Pinpoint the cell where the given text exists, returning its (x, y) midpoint coordinate. 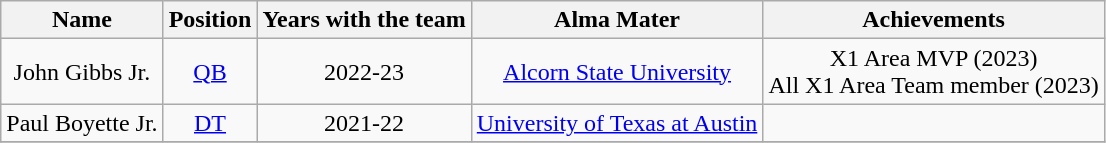
X1 Area MVP (2023) All X1 Area Team member (2023) (934, 72)
2022-23 (364, 72)
Position (210, 20)
DT (210, 123)
Years with the team (364, 20)
Alma Mater (617, 20)
QB (210, 72)
Alcorn State University (617, 72)
Name (82, 20)
2021-22 (364, 123)
Paul Boyette Jr. (82, 123)
University of Texas at Austin (617, 123)
Achievements (934, 20)
John Gibbs Jr. (82, 72)
